Find where the given text appears and provide that cell's center as [x, y] coordinate. 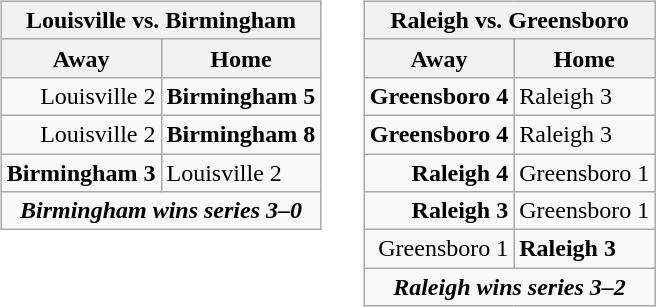
Raleigh 4 [439, 173]
Raleigh wins series 3–2 [510, 287]
Birmingham 8 [241, 134]
Birmingham wins series 3–0 [161, 211]
Louisville vs. Birmingham [161, 20]
Birmingham 3 [81, 173]
Raleigh vs. Greensboro [510, 20]
Birmingham 5 [241, 96]
